Output the [x, y] coordinate of the center of the cell containing the given text.  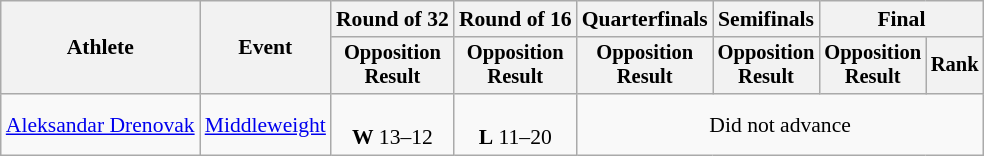
L 11–20 [516, 124]
Round of 32 [392, 19]
Quarterfinals [645, 19]
Athlete [100, 48]
Did not advance [780, 124]
Aleksandar Drenovak [100, 124]
Final [901, 19]
Middleweight [266, 124]
Semifinals [766, 19]
Event [266, 48]
Rank [955, 66]
W 13–12 [392, 124]
Round of 16 [516, 19]
